Extract the (X, Y) coordinate from the center of the cell holding the provided text.  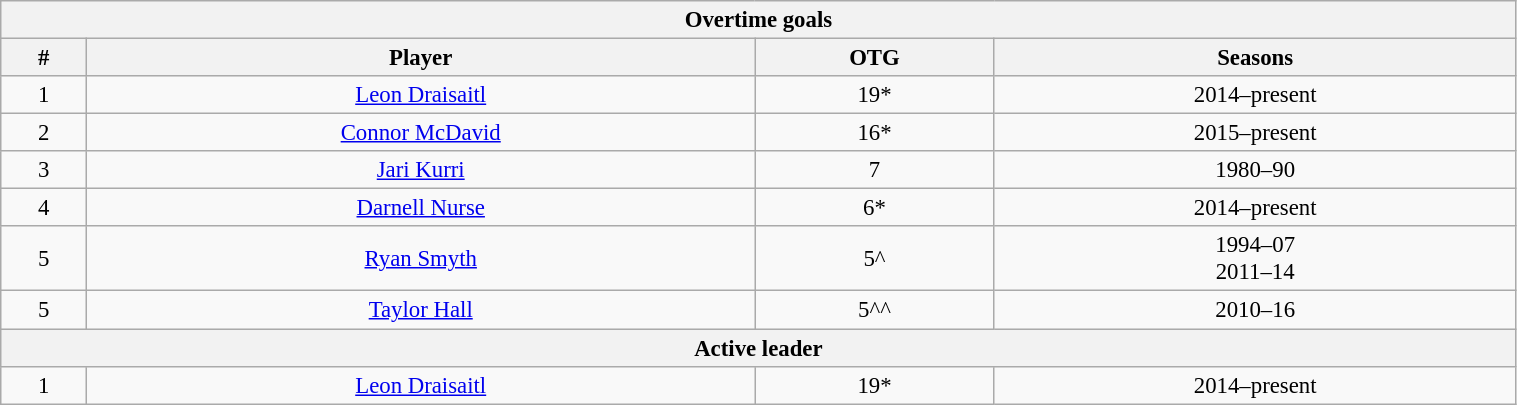
3 (44, 170)
# (44, 58)
Overtime goals (758, 20)
2 (44, 133)
16* (875, 133)
OTG (875, 58)
Taylor Hall (421, 310)
Ryan Smyth (421, 258)
6* (875, 208)
Jari Kurri (421, 170)
2015–present (1255, 133)
Player (421, 58)
Seasons (1255, 58)
4 (44, 208)
2010–16 (1255, 310)
5^ (875, 258)
1994–072011–14 (1255, 258)
5^^ (875, 310)
Connor McDavid (421, 133)
Active leader (758, 348)
1980–90 (1255, 170)
Darnell Nurse (421, 208)
7 (875, 170)
